Search for the cell housing the specified text and yield its (x, y) center coordinate. 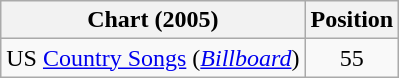
US Country Songs (Billboard) (153, 58)
55 (352, 58)
Chart (2005) (153, 20)
Position (352, 20)
